Capture the cell that displays the provided text and extract its (x, y) central coordinate. 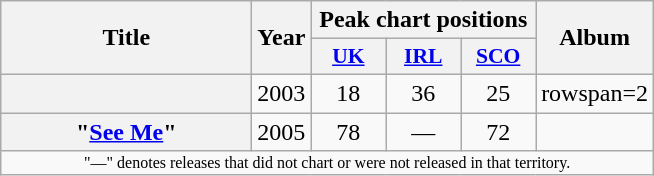
2003 (282, 93)
IRL (424, 57)
18 (348, 93)
Album (595, 38)
rowspan=2 (595, 93)
Peak chart positions (424, 20)
78 (348, 131)
UK (348, 57)
Title (126, 38)
72 (498, 131)
"See Me" (126, 131)
2005 (282, 131)
36 (424, 93)
Year (282, 38)
SCO (498, 57)
"—" denotes releases that did not chart or were not released in that territory. (328, 163)
— (424, 131)
25 (498, 93)
